For the text-containing cell, return its midpoint in [X, Y] coordinate format. 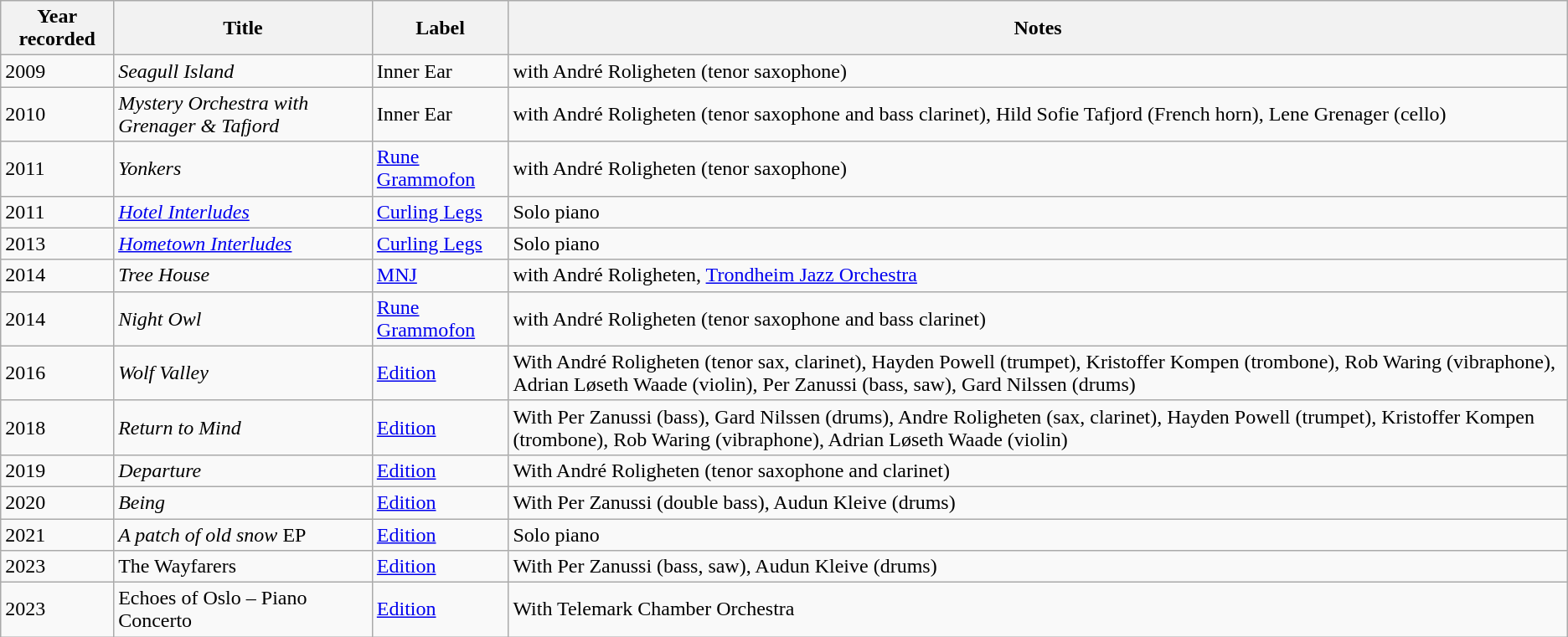
Mystery Orchestra with Grenager & Tafjord [243, 114]
Title [243, 28]
MNJ [441, 275]
2016 [57, 373]
with André Roligheten (tenor saxophone and bass clarinet), Hild Sofie Tafjord (French horn), Lene Grenager (cello) [1038, 114]
2019 [57, 470]
2018 [57, 427]
Notes [1038, 28]
Echoes of Oslo – Piano Concerto [243, 609]
2013 [57, 244]
with André Roligheten (tenor saxophone and bass clarinet) [1038, 318]
A patch of old snow EP [243, 535]
2020 [57, 502]
2010 [57, 114]
2021 [57, 535]
Hotel Interludes [243, 212]
The Wayfarers [243, 567]
Label [441, 28]
With Per Zanussi (bass, saw), Audun Kleive (drums) [1038, 567]
With Telemark Chamber Orchestra [1038, 609]
Being [243, 502]
Departure [243, 470]
Wolf Valley [243, 373]
Year recorded [57, 28]
With André Roligheten (tenor saxophone and clarinet) [1038, 470]
Seagull Island [243, 71]
Yonkers [243, 169]
Tree House [243, 275]
with André Roligheten, Trondheim Jazz Orchestra [1038, 275]
2009 [57, 71]
Return to Mind [243, 427]
Night Owl [243, 318]
Hometown Interludes [243, 244]
With Per Zanussi (double bass), Audun Kleive (drums) [1038, 502]
